Extract the [x, y] coordinate from the center of the cell holding the provided text.  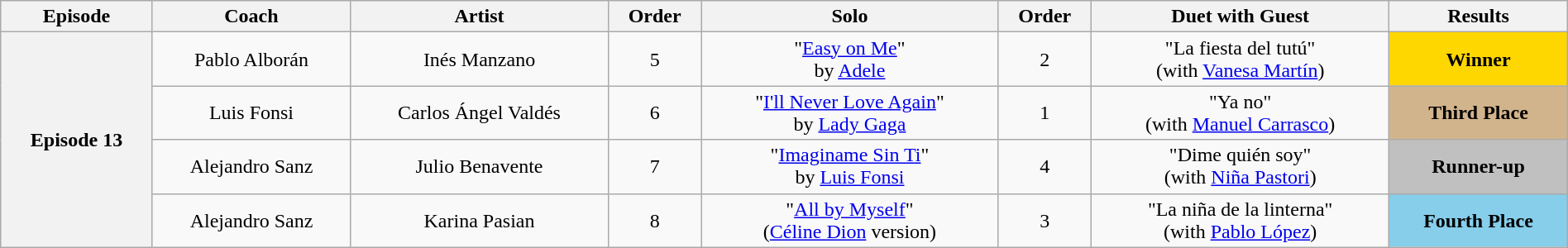
6 [654, 112]
8 [654, 220]
Coach [251, 17]
Duet with Guest [1241, 17]
7 [654, 167]
Solo [850, 17]
2 [1045, 60]
"All by Myself"(Céline Dion version) [850, 220]
Episode 13 [77, 140]
4 [1045, 167]
Julio Benavente [480, 167]
"I'll Never Love Again"by Lady Gaga [850, 112]
"Dime quién soy"(with Niña Pastori) [1241, 167]
Inés Manzano [480, 60]
5 [654, 60]
Artist [480, 17]
Fourth Place [1479, 220]
"La niña de la linterna"(with Pablo López) [1241, 220]
"La fiesta del tutú"(with Vanesa Martín) [1241, 60]
Pablo Alborán [251, 60]
Winner [1479, 60]
Carlos Ángel Valdés [480, 112]
"Imaginame Sin Ti"by Luis Fonsi [850, 167]
Karina Pasian [480, 220]
Luis Fonsi [251, 112]
Episode [77, 17]
Third Place [1479, 112]
3 [1045, 220]
"Easy on Me"by Adele [850, 60]
1 [1045, 112]
Results [1479, 17]
Runner-up [1479, 167]
"Ya no"(with Manuel Carrasco) [1241, 112]
